Output the [X, Y] coordinate of the center of the cell containing the given text.  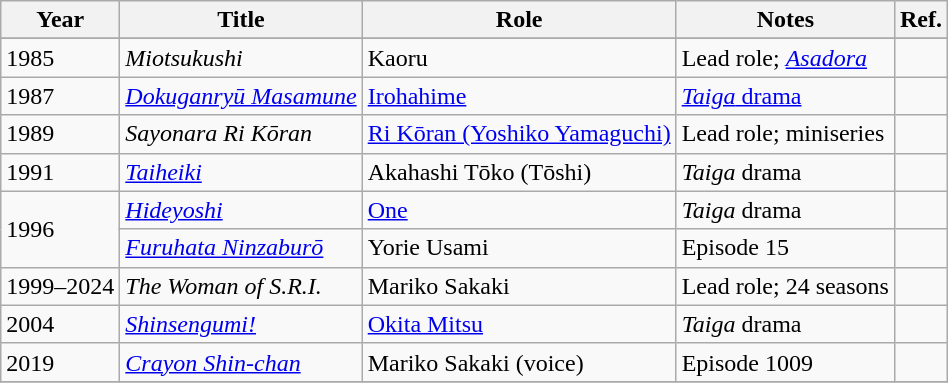
Okita Mitsu [519, 324]
1987 [60, 96]
1999–2024 [60, 286]
Yorie Usami [519, 248]
Irohahime [519, 96]
Ri Kōran (Yoshiko Yamaguchi) [519, 134]
Sayonara Ri Kōran [241, 134]
Dokuganryū Masamune [241, 96]
Shinsengumi! [241, 324]
Furuhata Ninzaburō [241, 248]
Title [241, 20]
Lead role; Asadora [785, 58]
1991 [60, 172]
Notes [785, 20]
Episode 1009 [785, 362]
Kaoru [519, 58]
2004 [60, 324]
Lead role; miniseries [785, 134]
Mariko Sakaki (voice) [519, 362]
Role [519, 20]
Taiheiki [241, 172]
1985 [60, 58]
One [519, 210]
Crayon Shin-chan [241, 362]
The Woman of S.R.I. [241, 286]
Episode 15 [785, 248]
Lead role; 24 seasons [785, 286]
Akahashi Tōko (Tōshi) [519, 172]
Mariko Sakaki [519, 286]
Miotsukushi [241, 58]
1989 [60, 134]
Hideyoshi [241, 210]
2019 [60, 362]
Ref. [920, 20]
Year [60, 20]
1996 [60, 229]
